Return [x, y] of the center of cell containing provided text 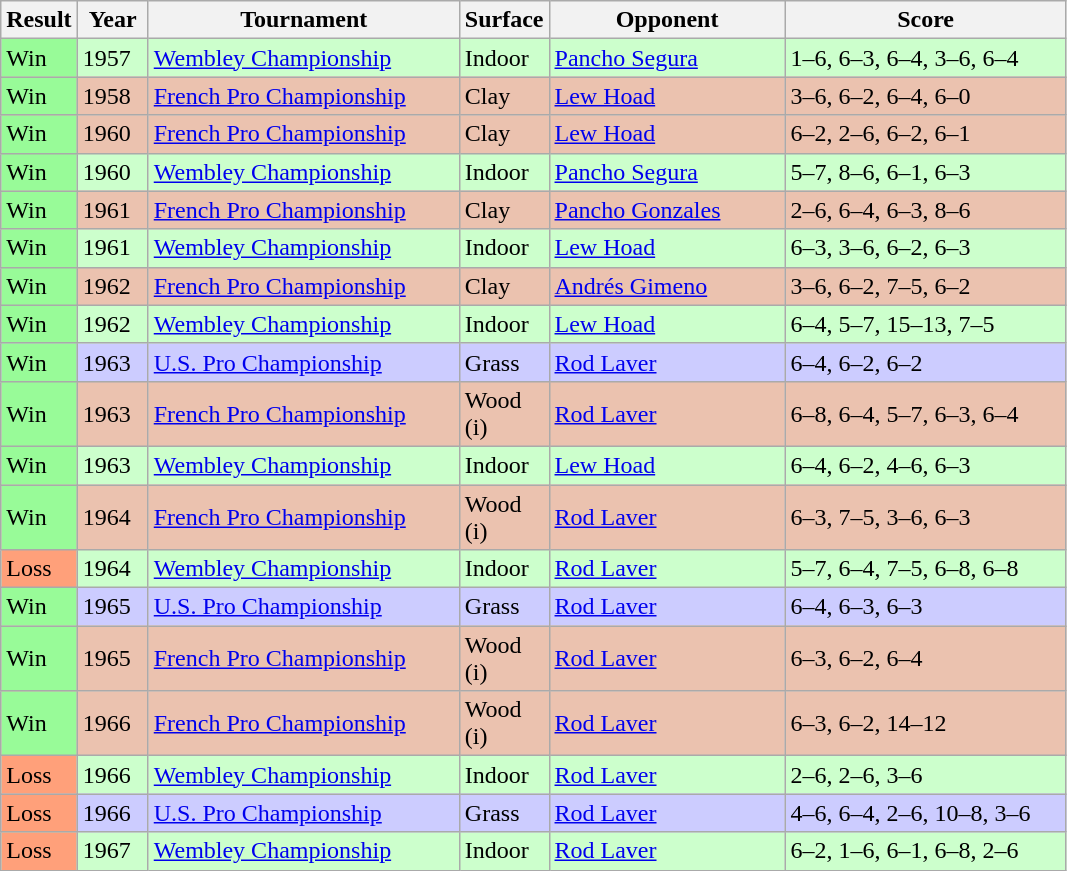
6–2, 2–6, 6–2, 6–1 [926, 134]
6–4, 5–7, 15–13, 7–5 [926, 324]
1958 [112, 96]
3–6, 6–2, 7–5, 6–2 [926, 286]
Result [39, 20]
Surface [504, 20]
4–6, 6–4, 2–6, 10–8, 3–6 [926, 813]
6–4, 6–3, 6–3 [926, 607]
6–3, 7–5, 3–6, 6–3 [926, 516]
6–8, 6–4, 5–7, 6–3, 6–4 [926, 414]
6–4, 6–2, 6–2 [926, 362]
1967 [112, 851]
6–4, 6–2, 4–6, 6–3 [926, 465]
6–2, 1–6, 6–1, 6–8, 2–6 [926, 851]
5–7, 8–6, 6–1, 6–3 [926, 172]
2–6, 2–6, 3–6 [926, 775]
3–6, 6–2, 6–4, 6–0 [926, 96]
Andrés Gimeno [667, 286]
6–3, 6–2, 14–12 [926, 724]
Year [112, 20]
1957 [112, 58]
Score [926, 20]
6–3, 6–2, 6–4 [926, 658]
Tournament [304, 20]
5–7, 6–4, 7–5, 6–8, 6–8 [926, 569]
6–3, 3–6, 6–2, 6–3 [926, 248]
Opponent [667, 20]
1–6, 6–3, 6–4, 3–6, 6–4 [926, 58]
2–6, 6–4, 6–3, 8–6 [926, 210]
Pancho Gonzales [667, 210]
